Locate the cell with the specified text and output its (X, Y) center coordinate. 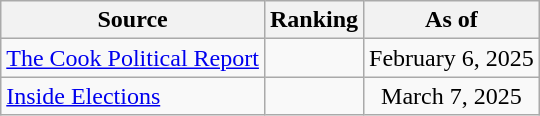
As of (452, 20)
Source (133, 20)
Inside Elections (133, 96)
Ranking (314, 20)
February 6, 2025 (452, 58)
March 7, 2025 (452, 96)
The Cook Political Report (133, 58)
